Provide the (x, y) coordinate of the cell's center where the given text is located.  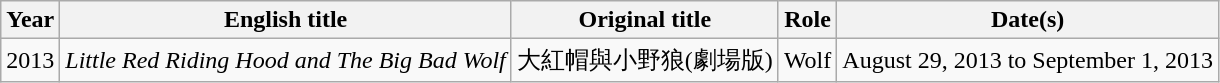
English title (286, 20)
Little Red Riding Hood and The Big Bad Wolf (286, 60)
Date(s) (1028, 20)
Wolf (807, 60)
Year (30, 20)
Role (807, 20)
大紅帽與小野狼(劇場版) (644, 60)
2013 (30, 60)
Original title (644, 20)
August 29, 2013 to September 1, 2013 (1028, 60)
